Identify which cell holds the provided text, then report its [X, Y] central coordinate. 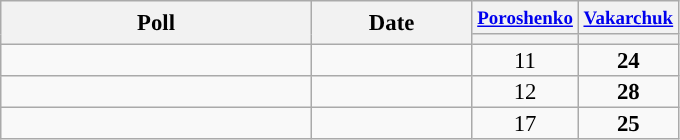
25 [628, 124]
17 [525, 124]
28 [628, 92]
12 [525, 92]
Date [392, 23]
Poroshenko [525, 18]
24 [628, 61]
Vakarchuk [628, 18]
Poll [156, 23]
11 [525, 61]
